Output the [x, y] coordinate of the center of the cell containing the given text.  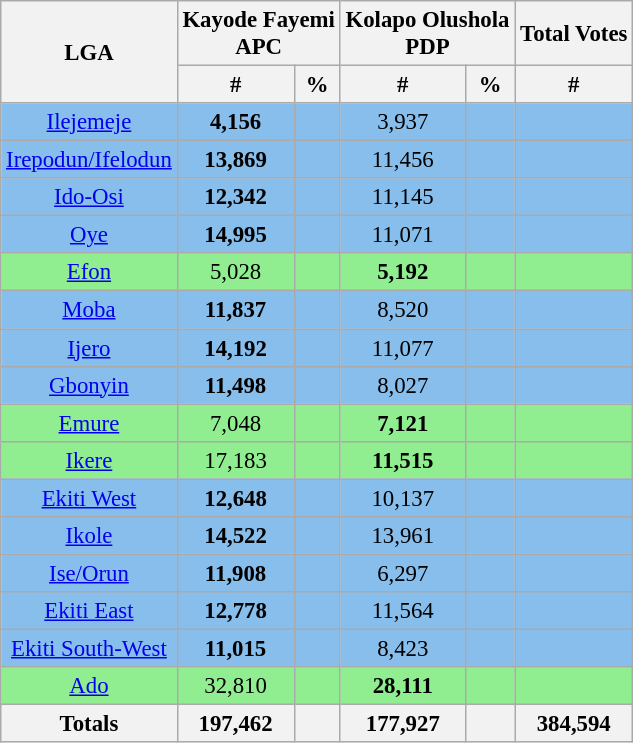
Totals [89, 724]
11,564 [402, 611]
Ise/Orun [89, 573]
Moba [89, 310]
8,423 [402, 648]
Total Votes [574, 34]
11,015 [236, 648]
5,192 [402, 273]
12,342 [236, 197]
13,869 [236, 160]
11,837 [236, 310]
8,027 [402, 385]
14,192 [236, 348]
Ilejemeje [89, 122]
12,778 [236, 611]
17,183 [236, 460]
7,048 [236, 423]
11,498 [236, 385]
11,077 [402, 348]
Ekiti West [89, 498]
384,594 [574, 724]
6,297 [402, 573]
Oye [89, 235]
28,111 [402, 686]
Emure [89, 423]
Irepodun/Ifelodun [89, 160]
14,995 [236, 235]
13,961 [402, 536]
Ijero [89, 348]
177,927 [402, 724]
3,937 [402, 122]
32,810 [236, 686]
7,121 [402, 423]
Ado [89, 686]
Kayode FayemiAPC [258, 34]
11,456 [402, 160]
Ekiti East [89, 611]
11,908 [236, 573]
4,156 [236, 122]
11,145 [402, 197]
Ikere [89, 460]
8,520 [402, 310]
11,071 [402, 235]
Ikole [89, 536]
11,515 [402, 460]
LGA [89, 52]
14,522 [236, 536]
5,028 [236, 273]
Kolapo OlusholaPDP [428, 34]
Ido-Osi [89, 197]
Efon [89, 273]
Ekiti South-West [89, 648]
10,137 [402, 498]
12,648 [236, 498]
197,462 [236, 724]
Gbonyin [89, 385]
